Detect which cell encompasses the target text, then output its [X, Y] center coordinate. 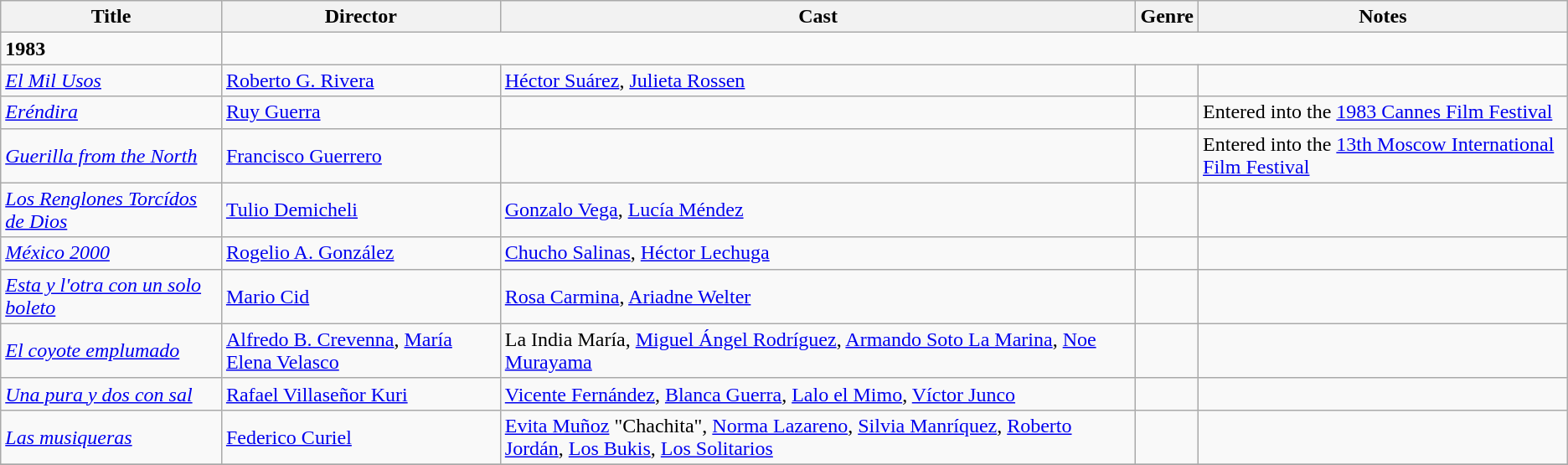
Cast [818, 17]
Tulio Demicheli [360, 209]
Rosa Carmina, Ariadne Welter [818, 297]
Ruy Guerra [360, 112]
Evita Muñoz "Chachita", Norma Lazareno, Silvia Manríquez, Roberto Jordán, Los Bukis, Los Solitarios [818, 437]
Title [111, 17]
Eréndira [111, 112]
Héctor Suárez, Julieta Rossen [818, 80]
Esta y l'otra con un solo boleto [111, 297]
Roberto G. Rivera [360, 80]
Guerilla from the North [111, 156]
Los Renglones Torcídos de Dios [111, 209]
Francisco Guerrero [360, 156]
Genre [1168, 17]
Notes [1384, 17]
Entered into the 13th Moscow International Film Festival [1384, 156]
Una pura y dos con sal [111, 394]
1983 [111, 49]
Entered into the 1983 Cannes Film Festival [1384, 112]
La India María, Miguel Ángel Rodríguez, Armando Soto La Marina, Noe Murayama [818, 350]
Rogelio A. González [360, 253]
Mario Cid [360, 297]
Chucho Salinas, Héctor Lechuga [818, 253]
El coyote emplumado [111, 350]
El Mil Usos [111, 80]
Alfredo B. Crevenna, María Elena Velasco [360, 350]
Federico Curiel [360, 437]
Vicente Fernández, Blanca Guerra, Lalo el Mimo, Víctor Junco [818, 394]
Gonzalo Vega, Lucía Méndez [818, 209]
Rafael Villaseñor Kuri [360, 394]
Las musiqueras [111, 437]
México 2000 [111, 253]
Director [360, 17]
